Return the (X, Y) coordinate for the center point of the cell that contains the specified text.  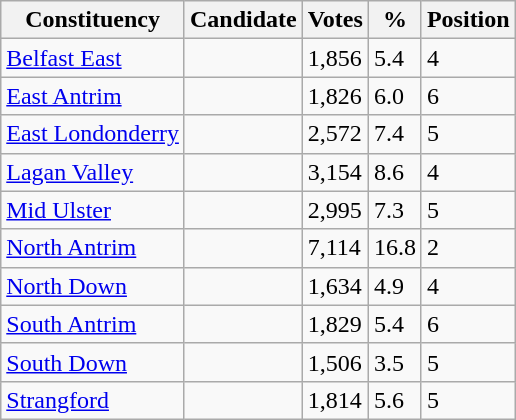
3,154 (335, 172)
% (394, 20)
3.5 (394, 362)
6.0 (394, 96)
South Down (93, 362)
South Antrim (93, 324)
1,506 (335, 362)
1,634 (335, 286)
East Londonderry (93, 134)
7.4 (394, 134)
7.3 (394, 210)
Mid Ulster (93, 210)
1,826 (335, 96)
1,829 (335, 324)
Position (468, 20)
Votes (335, 20)
1,814 (335, 400)
Constituency (93, 20)
East Antrim (93, 96)
North Down (93, 286)
4.9 (394, 286)
Strangford (93, 400)
7,114 (335, 248)
16.8 (394, 248)
5.6 (394, 400)
Candidate (243, 20)
1,856 (335, 58)
Lagan Valley (93, 172)
2,572 (335, 134)
North Antrim (93, 248)
8.6 (394, 172)
2,995 (335, 210)
2 (468, 248)
Belfast East (93, 58)
